Provide the [x, y] coordinate of the cell's center where the given text is located.  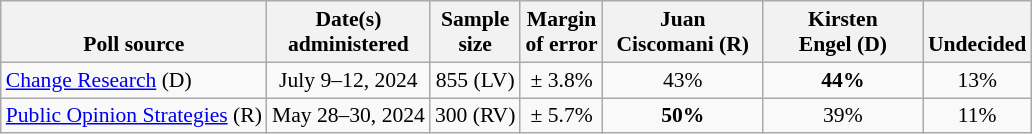
44% [843, 80]
Public Opinion Strategies (R) [134, 116]
Samplesize [476, 32]
Date(s)administered [348, 32]
± 5.7% [561, 116]
13% [977, 80]
Change Research (D) [134, 80]
Marginof error [561, 32]
JuanCiscomani (R) [683, 32]
May 28–30, 2024 [348, 116]
± 3.8% [561, 80]
300 (RV) [476, 116]
39% [843, 116]
50% [683, 116]
43% [683, 80]
Undecided [977, 32]
July 9–12, 2024 [348, 80]
Poll source [134, 32]
11% [977, 116]
KirstenEngel (D) [843, 32]
855 (LV) [476, 80]
